From the cell containing the given text, extract its center point as [X, Y] coordinate. 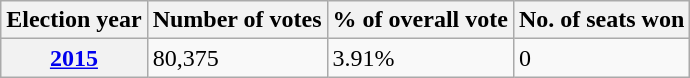
% of overall vote [420, 20]
2015 [74, 58]
No. of seats won [601, 20]
80,375 [237, 58]
0 [601, 58]
3.91% [420, 58]
Election year [74, 20]
Number of votes [237, 20]
